Determine the (x, y) coordinate at the center of the cell enclosing the given text.  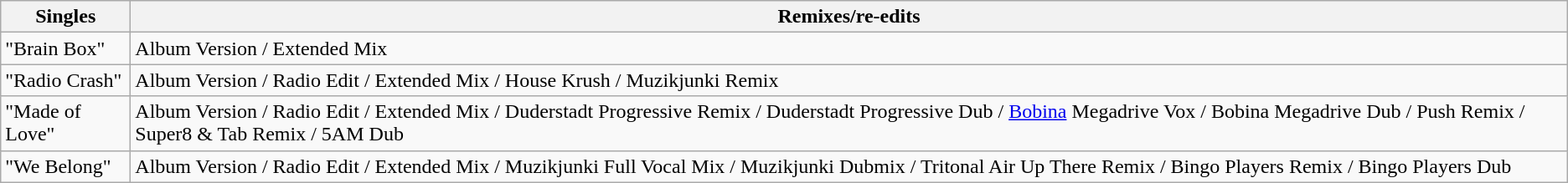
Album Version / Radio Edit / Extended Mix / House Krush / Muzikjunki Remix (849, 80)
"Made of Love" (65, 124)
Album Version / Extended Mix (849, 48)
"We Belong" (65, 166)
Singles (65, 17)
"Brain Box" (65, 48)
Remixes/re-edits (849, 17)
"Radio Crash" (65, 80)
